Capture the cell that displays the provided text and extract its (x, y) central coordinate. 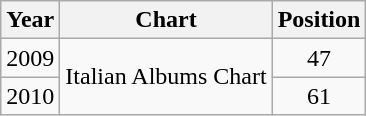
2010 (30, 96)
Italian Albums Chart (166, 77)
2009 (30, 58)
61 (319, 96)
47 (319, 58)
Chart (166, 20)
Position (319, 20)
Year (30, 20)
